Determine the [X, Y] coordinate at the center of the cell enclosing the given text.  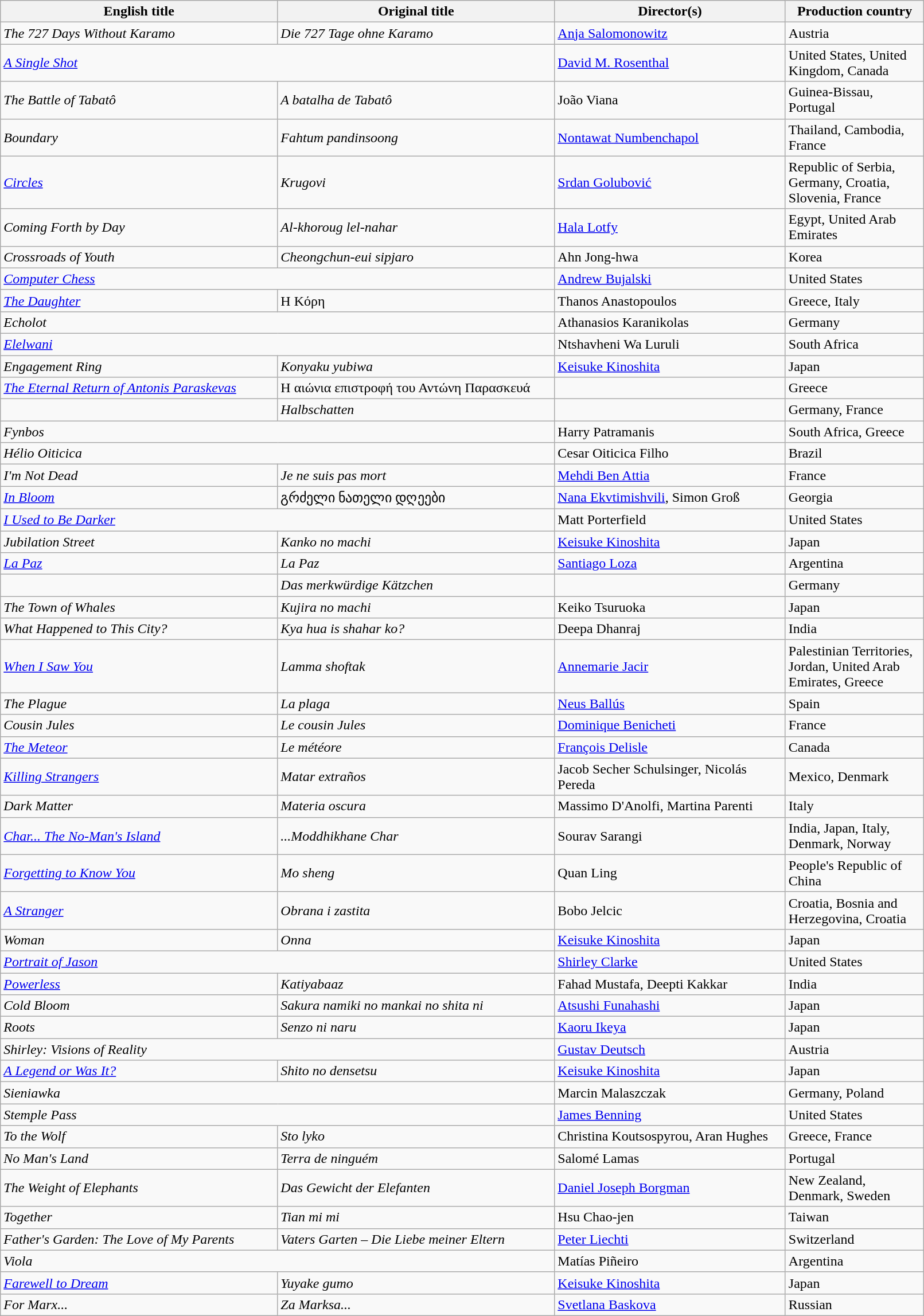
Taiwan [855, 1217]
João Viana [670, 100]
Palestinian Territories, Jordan, United Arab Emirates, Greece [855, 666]
The Meteor [139, 747]
When I Saw You [139, 666]
Christina Koutsospyrou, Aran Hughes [670, 1137]
I Used to Be Darker [278, 520]
The Battle of Tabatô [139, 100]
A Stranger [139, 911]
I'm Not Dead [139, 475]
Boundary [139, 138]
...Moddhikhane Char [416, 836]
Obrana i zastita [416, 911]
Hélio Oiticica [278, 454]
Korea [855, 257]
Kaoru Ikeya [670, 1028]
Bobo Jelcic [670, 911]
François Delisle [670, 747]
Guinea-Bissau, Portugal [855, 100]
Quan Ling [670, 873]
Forgetting to Know You [139, 873]
The Plague [139, 704]
Onna [416, 940]
Al-khoroug lel-nahar [416, 227]
Killing Strangers [139, 776]
Circles [139, 182]
Mehdi Ben Attia [670, 475]
Jacob Secher Schulsinger, Nicolás Pereda [670, 776]
Srdan Golubović [670, 182]
Das Gewicht der Elefanten [416, 1188]
To the Wolf [139, 1137]
Father's Garden: The Love of My Parents [139, 1239]
Germany, Poland [855, 1093]
Neus Ballús [670, 704]
Stemple Pass [278, 1115]
Le météore [416, 747]
Salomé Lamas [670, 1158]
Production country [855, 11]
Thailand, Cambodia, France [855, 138]
Powerless [139, 983]
The Weight of Elephants [139, 1188]
Croatia, Bosnia and Herzegovina, Croatia [855, 911]
Canada [855, 747]
Je ne suis pas mort [416, 475]
Shirley Clarke [670, 962]
The 727 Days Without Karamo [139, 33]
Sto lyko [416, 1137]
Cold Bloom [139, 1006]
Cesar Oiticica Filho [670, 454]
Gustav Deutsch [670, 1049]
English title [139, 11]
What Happened to This City? [139, 629]
The Daughter [139, 300]
Andrew Bujalski [670, 279]
Fahtum pandinsoong [416, 138]
David M. Rosenthal [670, 63]
Krugovi [416, 182]
The Eternal Return of Antonis Paraskevas [139, 388]
India, Japan, Italy, Denmark, Norway [855, 836]
Viola [278, 1261]
Yuyake gumo [416, 1283]
Greece, France [855, 1137]
Cheongchun-eui sipjaro [416, 257]
South Africa, Greece [855, 432]
Marcin Malaszczak [670, 1093]
Sakura namiki no mankai no shita ni [416, 1006]
Matt Porterfield [670, 520]
A Legend or Was It? [139, 1071]
Das merkwürdige Kätzchen [416, 585]
Vaters Garten – Die Liebe meiner Eltern [416, 1239]
Greece [855, 388]
Mexico, Denmark [855, 776]
Hala Lotfy [670, 227]
Sieniawka [278, 1093]
Egypt, United Arab Emirates [855, 227]
South Africa [855, 344]
For Marx... [139, 1305]
Annemarie Jacir [670, 666]
Η αιώνια επιστροφή του Αντώνη Παρασκευά [416, 388]
Together [139, 1217]
Za Marksa... [416, 1305]
Senzo ni naru [416, 1028]
Sourav Sarangi [670, 836]
Computer Chess [278, 279]
Athanasios Karanikolas [670, 322]
გრძელი ნათელი დღეები [416, 498]
Dominique Benicheti [670, 725]
People's Republic of China [855, 873]
Director(s) [670, 11]
Keiko Tsuruoka [670, 607]
Fahad Mustafa, Deepti Kakkar [670, 983]
Spain [855, 704]
Switzerland [855, 1239]
Deepa Dhanraj [670, 629]
Materia oscura [416, 806]
United States, United Kingdom, Canada [855, 63]
Nontawat Numbenchapol [670, 138]
A Single Shot [278, 63]
Massimo D'Anolfi, Martina Parenti [670, 806]
Thanos Anastopoulos [670, 300]
Char... The No-Man's Island [139, 836]
Kanko no machi [416, 542]
Engagement Ring [139, 366]
Ahn Jong-hwa [670, 257]
Brazil [855, 454]
Le cousin Jules [416, 725]
In Bloom [139, 498]
Ntshavheni Wa Luruli [670, 344]
Kujira no machi [416, 607]
Atsushi Funahashi [670, 1006]
Russian [855, 1305]
Jubilation Street [139, 542]
Shirley: Visions of Reality [278, 1049]
Republic of Serbia, Germany, Croatia, Slovenia, France [855, 182]
No Man's Land [139, 1158]
Coming Forth by Day [139, 227]
La plaga [416, 704]
Peter Liechti [670, 1239]
Die 727 Tage ohne Karamo [416, 33]
Roots [139, 1028]
Fynbos [278, 432]
Santiago Loza [670, 564]
Hsu Chao-jen [670, 1217]
Crossroads of Youth [139, 257]
Anja Salomonowitz [670, 33]
Kya hua is shahar ko? [416, 629]
Germany, France [855, 410]
Svetlana Baskova [670, 1305]
Terra de ninguém [416, 1158]
Farewell to Dream [139, 1283]
Tian mi mi [416, 1217]
Konyaku yubiwa [416, 366]
James Benning [670, 1115]
Katiyabaaz [416, 983]
Matar extraños [416, 776]
New Zealand, Denmark, Sweden [855, 1188]
Daniel Joseph Borgman [670, 1188]
Elelwani [278, 344]
Dark Matter [139, 806]
Greece, Italy [855, 300]
Η Κόρη [416, 300]
Woman [139, 940]
Mo sheng [416, 873]
A batalha de Tabatô [416, 100]
Cousin Jules [139, 725]
Portugal [855, 1158]
The Town of Whales [139, 607]
Original title [416, 11]
Halbschatten [416, 410]
Matías Piñeiro [670, 1261]
Harry Patramanis [670, 432]
Shito no densetsu [416, 1071]
Italy [855, 806]
Portrait of Jason [278, 962]
Georgia [855, 498]
Nana Ekvtimishvili, Simon Groß [670, 498]
Lamma shoftak [416, 666]
Echolot [278, 322]
